Provide the [x, y] coordinate of the cell's center where the given text is located.  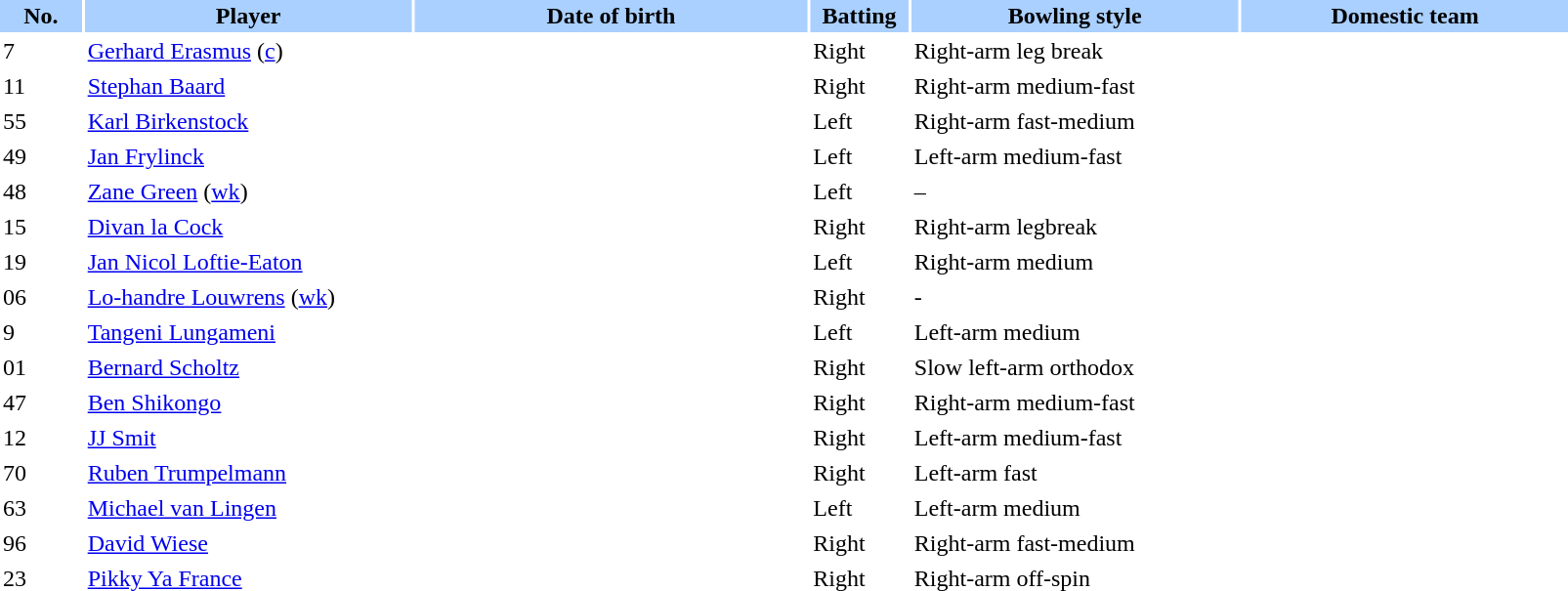
Batting [859, 16]
Date of birth [612, 16]
9 [41, 332]
Tangeni Lungameni [248, 332]
96 [41, 543]
Ruben Trumpelmann [248, 473]
No. [41, 16]
Left-arm fast [1075, 473]
Gerhard Erasmus (c) [248, 51]
Right-arm medium [1075, 262]
63 [41, 508]
11 [41, 86]
- [1075, 297]
Bernard Scholtz [248, 367]
19 [41, 262]
Jan Frylinck [248, 156]
– [1075, 191]
Lo-handre Louwrens (wk) [248, 297]
Ben Shikongo [248, 402]
Stephan Baard [248, 86]
49 [41, 156]
Bowling style [1075, 16]
15 [41, 227]
7 [41, 51]
55 [41, 121]
Right-arm legbreak [1075, 227]
Player [248, 16]
Jan Nicol Loftie-Eaton [248, 262]
Zane Green (wk) [248, 191]
Karl Birkenstock [248, 121]
48 [41, 191]
Right-arm leg break [1075, 51]
Michael van Lingen [248, 508]
Divan la Cock [248, 227]
12 [41, 438]
Slow left-arm orthodox [1075, 367]
David Wiese [248, 543]
47 [41, 402]
06 [41, 297]
JJ Smit [248, 438]
01 [41, 367]
70 [41, 473]
